Return the [x, y] coordinate for the center point of the cell that contains the specified text.  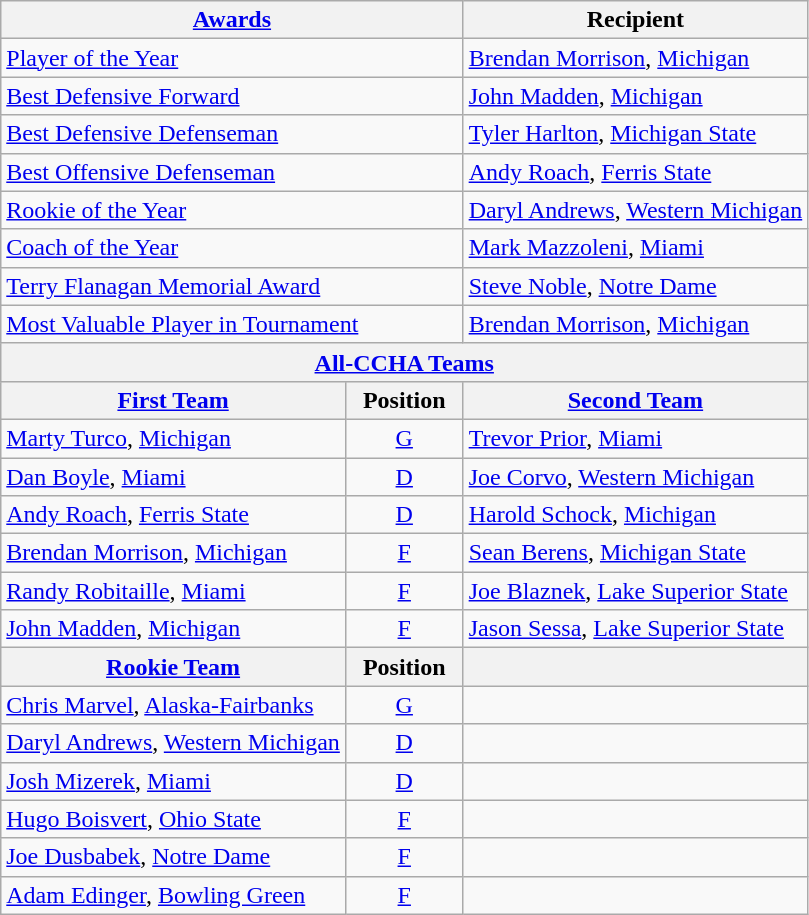
Best Offensive Defenseman [232, 172]
Jason Sessa, Lake Superior State [636, 629]
Harold Schock, Michigan [636, 515]
Recipient [636, 20]
Chris Marvel, Alaska-Fairbanks [174, 705]
First Team [174, 400]
Mark Mazzoleni, Miami [636, 248]
Most Valuable Player in Tournament [232, 324]
Josh Mizerek, Miami [174, 781]
Player of the Year [232, 58]
Rookie Team [174, 667]
Terry Flanagan Memorial Award [232, 286]
Dan Boyle, Miami [174, 477]
Tyler Harlton, Michigan State [636, 134]
Steve Noble, Notre Dame [636, 286]
Hugo Boisvert, Ohio State [174, 819]
Best Defensive Forward [232, 96]
Randy Robitaille, Miami [174, 591]
Sean Berens, Michigan State [636, 553]
Joe Dusbabek, Notre Dame [174, 857]
Coach of the Year [232, 248]
Awards [232, 20]
Marty Turco, Michigan [174, 438]
Joe Blaznek, Lake Superior State [636, 591]
Best Defensive Defenseman [232, 134]
Adam Edinger, Bowling Green [174, 895]
Second Team [636, 400]
Joe Corvo, Western Michigan [636, 477]
Trevor Prior, Miami [636, 438]
Rookie of the Year [232, 210]
All-CCHA Teams [404, 362]
